Locate the cell with the specified text and output its (X, Y) center coordinate. 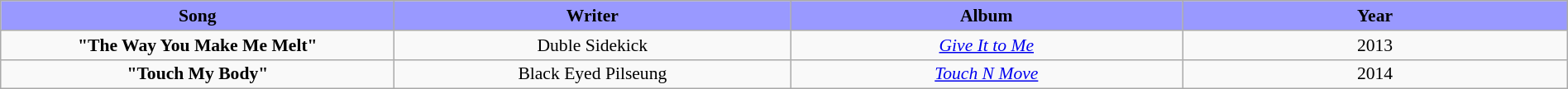
2014 (1374, 74)
"The Way You Make Me Melt" (198, 44)
Song (198, 16)
Writer (592, 16)
Album (987, 16)
Duble Sidekick (592, 44)
Touch N Move (987, 74)
Year (1374, 16)
"Touch My Body" (198, 74)
2013 (1374, 44)
Black Eyed Pilseung (592, 74)
Give It to Me (987, 44)
